Search for the cell housing the specified text and yield its [X, Y] center coordinate. 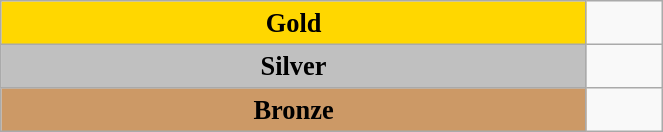
Gold [294, 22]
Bronze [294, 109]
Silver [294, 66]
